Locate the cell with the specified text and output its (X, Y) center coordinate. 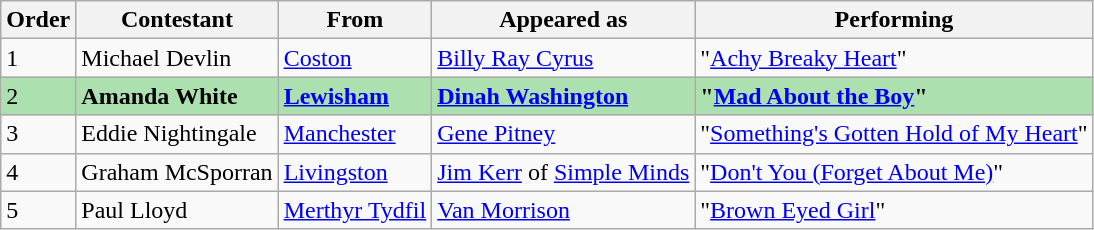
1 (38, 58)
"Achy Breaky Heart" (894, 58)
Van Morrison (564, 210)
4 (38, 172)
Livingston (355, 172)
Appeared as (564, 20)
Performing (894, 20)
Paul Lloyd (177, 210)
Eddie Nightingale (177, 134)
Gene Pitney (564, 134)
Michael Devlin (177, 58)
Merthyr Tydfil (355, 210)
Lewisham (355, 96)
Amanda White (177, 96)
"Something's Gotten Hold of My Heart" (894, 134)
Billy Ray Cyrus (564, 58)
2 (38, 96)
"Don't You (Forget About Me)" (894, 172)
Coston (355, 58)
5 (38, 210)
"Mad About the Boy" (894, 96)
Dinah Washington (564, 96)
3 (38, 134)
From (355, 20)
Jim Kerr of Simple Minds (564, 172)
Order (38, 20)
Manchester (355, 134)
Contestant (177, 20)
"Brown Eyed Girl" (894, 210)
Graham McSporran (177, 172)
